Determine the [x, y] coordinate at the center of the cell enclosing the given text.  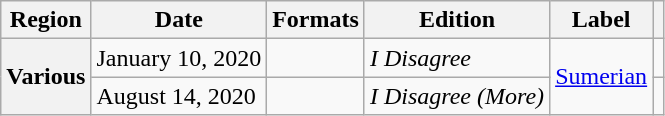
Formats [316, 20]
Region [46, 20]
January 10, 2020 [179, 58]
I Disagree [456, 58]
Edition [456, 20]
I Disagree (More) [456, 96]
August 14, 2020 [179, 96]
Various [46, 77]
Sumerian [602, 77]
Date [179, 20]
Label [602, 20]
